For the text-containing cell, return its midpoint in [X, Y] coordinate format. 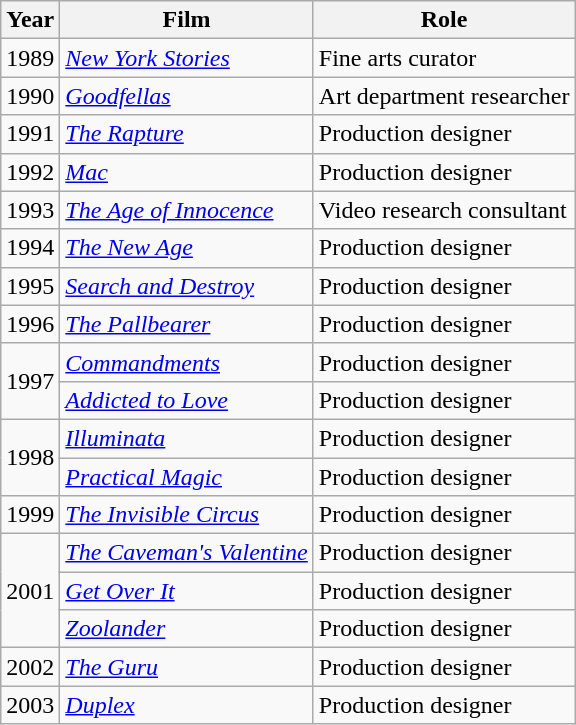
The Guru [187, 667]
Practical Magic [187, 477]
The Pallbearer [187, 324]
The Invisible Circus [187, 515]
The Rapture [187, 134]
Illuminata [187, 438]
1995 [30, 286]
Art department researcher [444, 96]
Mac [187, 172]
The Caveman's Valentine [187, 553]
Video research consultant [444, 210]
Year [30, 20]
1999 [30, 515]
2001 [30, 591]
The Age of Innocence [187, 210]
Role [444, 20]
Fine arts curator [444, 58]
2003 [30, 705]
Commandments [187, 362]
1992 [30, 172]
Addicted to Love [187, 400]
Goodfellas [187, 96]
Film [187, 20]
1994 [30, 248]
Zoolander [187, 629]
1991 [30, 134]
Search and Destroy [187, 286]
Get Over It [187, 591]
1989 [30, 58]
1990 [30, 96]
Duplex [187, 705]
The New Age [187, 248]
1998 [30, 457]
1993 [30, 210]
1997 [30, 381]
1996 [30, 324]
New York Stories [187, 58]
2002 [30, 667]
